Pinpoint the cell where the given text exists, returning its (x, y) midpoint coordinate. 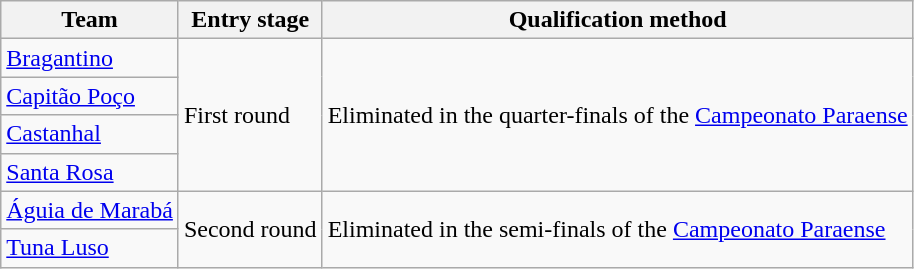
Entry stage (250, 20)
Tuna Luso (90, 248)
Santa Rosa (90, 172)
Capitão Poço (90, 96)
First round (250, 115)
Second round (250, 229)
Eliminated in the semi-finals of the Campeonato Paraense (618, 229)
Eliminated in the quarter-finals of the Campeonato Paraense (618, 115)
Bragantino (90, 58)
Qualification method (618, 20)
Águia de Marabá (90, 210)
Castanhal (90, 134)
Team (90, 20)
